Detect which cell encompasses the target text, then output its [x, y] center coordinate. 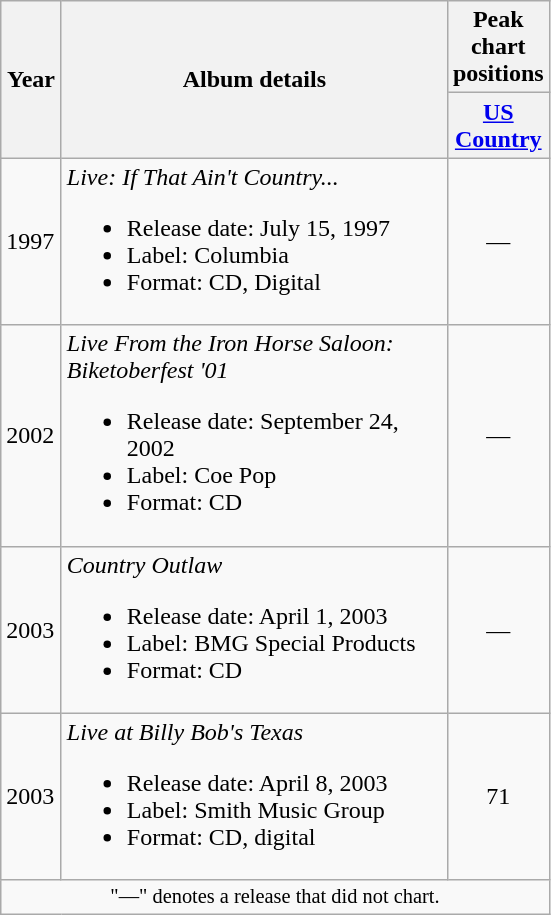
Year [32, 80]
Live: If That Ain't Country...Release date: July 15, 1997Label: ColumbiaFormat: CD, Digital [254, 242]
71 [498, 796]
"—" denotes a release that did not chart. [275, 897]
US Country [498, 126]
Live at Billy Bob's TexasRelease date: April 8, 2003Label: Smith Music GroupFormat: CD, digital [254, 796]
Peak chart positions [498, 47]
2002 [32, 436]
1997 [32, 242]
Album details [254, 80]
Live From the Iron Horse Saloon: Biketoberfest '01Release date: September 24, 2002Label: Coe PopFormat: CD [254, 436]
Country OutlawRelease date: April 1, 2003Label: BMG Special ProductsFormat: CD [254, 630]
